Search for the cell housing the specified text and yield its [x, y] center coordinate. 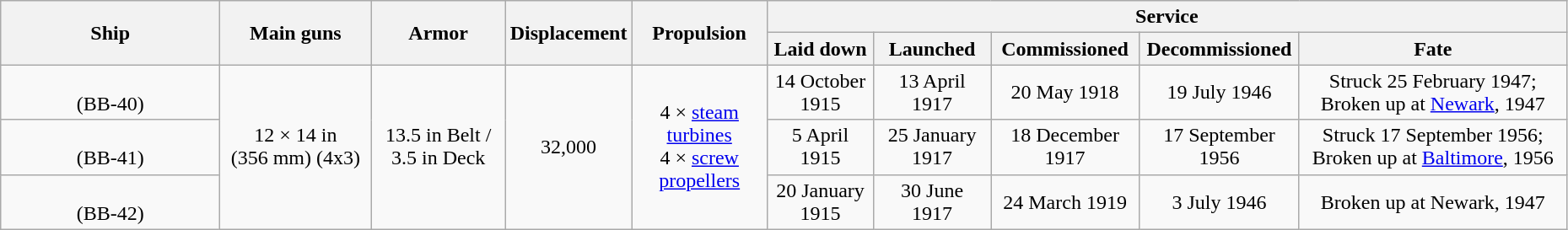
Struck 17 September 1956; Broken up at Baltimore, 1956 [1432, 147]
25 January 1917 [933, 147]
Commissioned [1065, 49]
Launched [933, 49]
Armor [439, 33]
17 September 1956 [1220, 147]
(BB-42) [110, 202]
4 × steam turbines4 × screw propellers [699, 147]
20 January 1915 [820, 202]
Displacement [568, 33]
18 December 1917 [1065, 147]
32,000 [568, 147]
3 July 1946 [1220, 202]
Fate [1432, 49]
Decommissioned [1220, 49]
Propulsion [699, 33]
20 May 1918 [1065, 93]
5 April 1915 [820, 147]
13.5 in Belt / 3.5 in Deck [439, 147]
13 April 1917 [933, 93]
19 July 1946 [1220, 93]
14 October 1915 [820, 93]
(BB-40) [110, 93]
Main guns [295, 33]
Ship [110, 33]
Laid down [820, 49]
Broken up at Newark, 1947 [1432, 202]
30 June 1917 [933, 202]
12 × 14 in (356 mm) (4x3) [295, 147]
Service [1167, 17]
(BB-41) [110, 147]
Struck 25 February 1947; Broken up at Newark, 1947 [1432, 93]
24 March 1919 [1065, 202]
